From the cell containing the given text, extract its center point as [X, Y] coordinate. 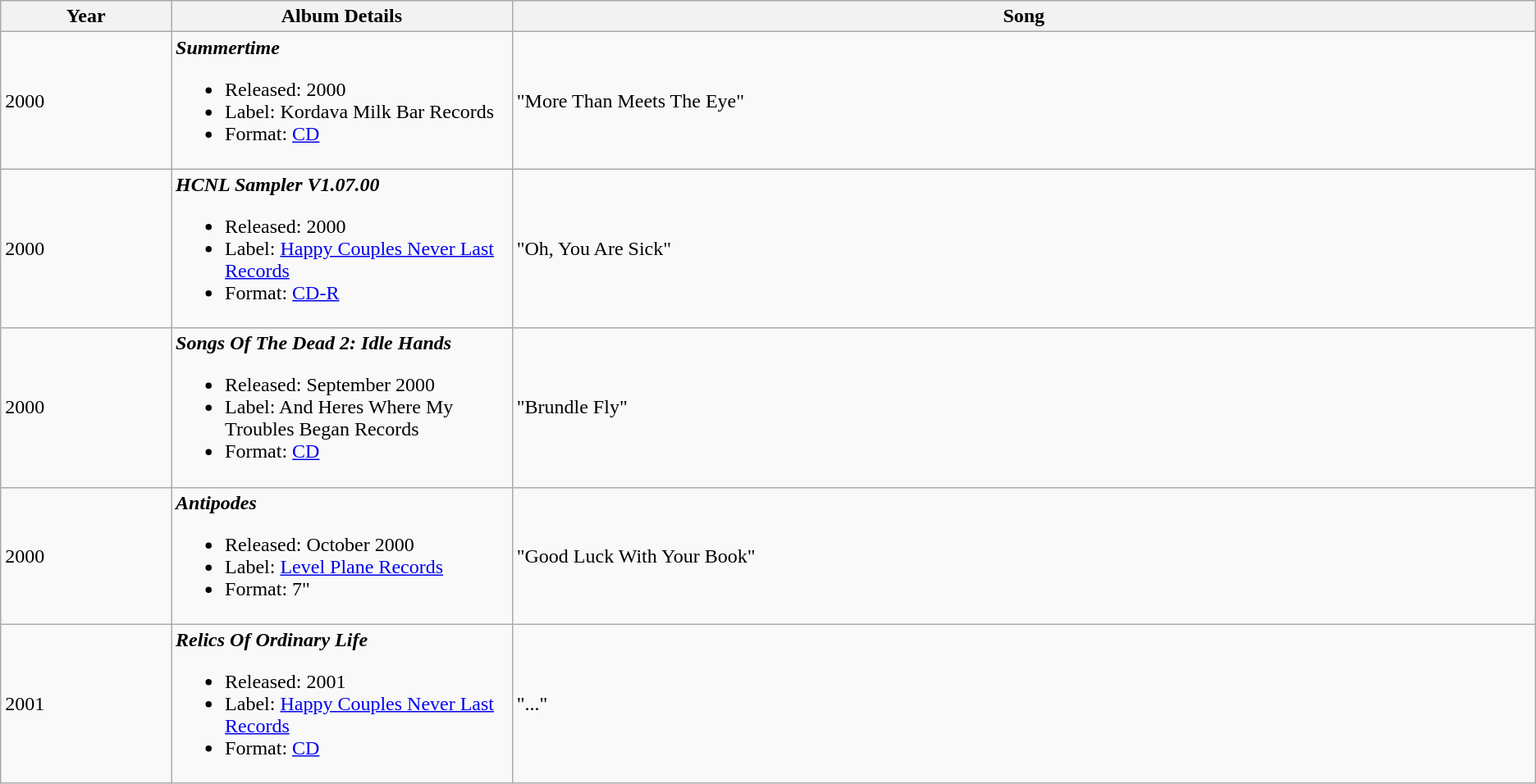
AntipodesReleased: October 2000Label: Level Plane RecordsFormat: 7" [342, 556]
"Brundle Fly" [1024, 408]
HCNL Sampler V1.07.00Released: 2000Label: Happy Couples Never Last RecordsFormat: CD-R [342, 248]
Songs Of The Dead 2: Idle HandsReleased: September 2000Label: And Heres Where My Troubles Began RecordsFormat: CD [342, 408]
"..." [1024, 704]
2001 [86, 704]
SummertimeReleased: 2000Label: Kordava Milk Bar RecordsFormat: CD [342, 100]
"Good Luck With Your Book" [1024, 556]
Year [86, 16]
Relics Of Ordinary LifeReleased: 2001Label: Happy Couples Never Last RecordsFormat: CD [342, 704]
"More Than Meets The Eye" [1024, 100]
Album Details [342, 16]
"Oh, You Are Sick" [1024, 248]
Song [1024, 16]
